For the text-containing cell, return its midpoint in (x, y) coordinate format. 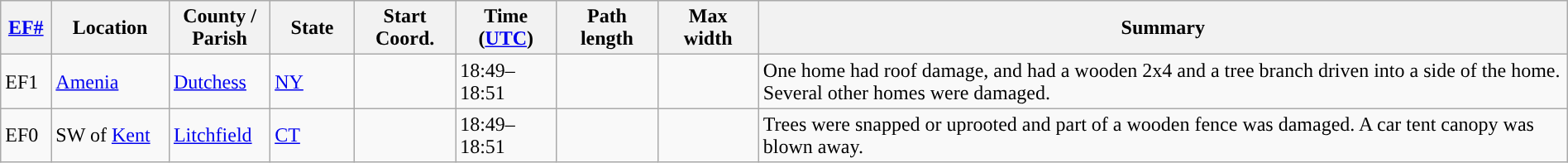
EF1 (26, 81)
EF# (26, 28)
NY (313, 81)
Location (111, 28)
SW of Kent (111, 136)
Max width (708, 28)
Dutchess (219, 81)
Trees were snapped or uprooted and part of a wooden fence was damaged. A car tent canopy was blown away. (1163, 136)
Path length (607, 28)
Start Coord. (404, 28)
Litchfield (219, 136)
Summary (1163, 28)
Amenia (111, 81)
Time (UTC) (506, 28)
County / Parish (219, 28)
One home had roof damage, and had a wooden 2x4 and a tree branch driven into a side of the home. Several other homes were damaged. (1163, 81)
State (313, 28)
CT (313, 136)
EF0 (26, 136)
